Pinpoint the cell where the given text exists, returning its [X, Y] midpoint coordinate. 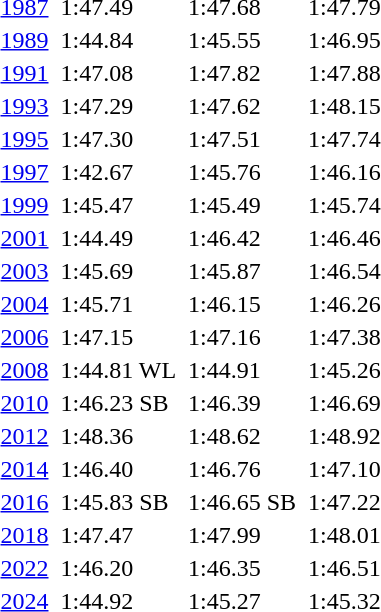
1:46.23 SB [118, 403]
1:47.47 [118, 535]
1:45.71 [118, 304]
1:48.36 [118, 436]
1:45.69 [118, 271]
1:44.49 [118, 238]
1:46.40 [118, 469]
1:46.20 [118, 568]
1:48.62 [242, 436]
1:45.55 [242, 40]
1:44.81 WL [118, 370]
1:47.30 [118, 139]
1:47.16 [242, 337]
1:45.83 SB [118, 502]
1:47.15 [118, 337]
1:46.42 [242, 238]
1:47.51 [242, 139]
1:46.39 [242, 403]
1:45.49 [242, 205]
1:47.99 [242, 535]
1:44.84 [118, 40]
1:45.47 [118, 205]
1:45.87 [242, 271]
1:46.15 [242, 304]
1:47.08 [118, 73]
1:46.65 SB [242, 502]
1:45.76 [242, 172]
1:46.35 [242, 568]
1:42.67 [118, 172]
1:47.29 [118, 106]
1:47.62 [242, 106]
1:47.82 [242, 73]
1:46.76 [242, 469]
1:44.91 [242, 370]
